Determine the [x, y] coordinate at the center of the cell enclosing the given text.  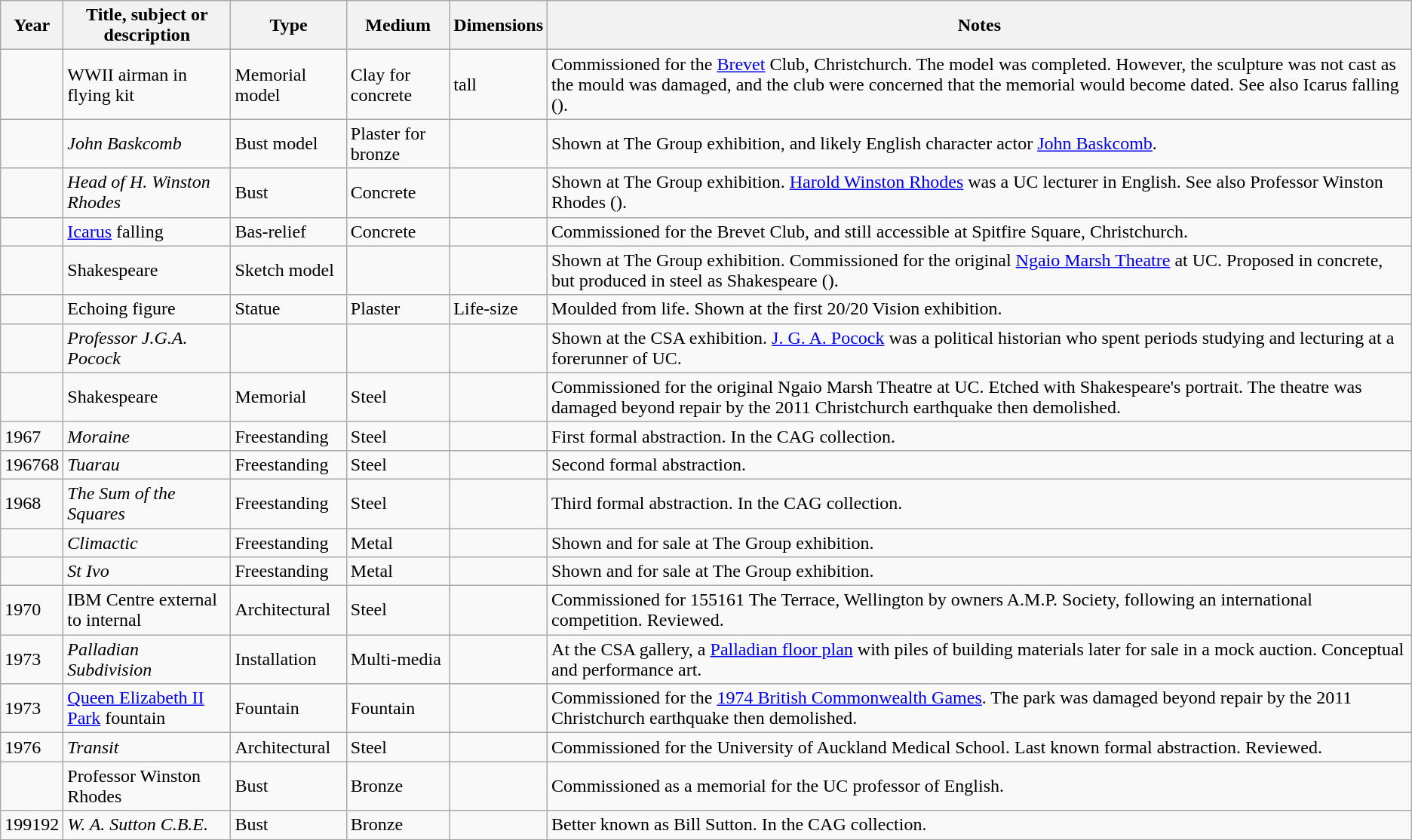
Commissioned as a memorial for the UC professor of English. [980, 786]
Professor J.G.A. Pocock [147, 348]
Notes [980, 26]
First formal abstraction. In the CAG collection. [980, 436]
Dimensions [499, 26]
St Ivo [147, 572]
Memorial [288, 397]
Icarus falling [147, 231]
Medium [398, 26]
IBM Centre external to internal [147, 611]
Commissioned for the Brevet Club, and still accessible at Spitfire Square, Christchurch. [980, 231]
Sketch model [288, 270]
Bust model [288, 143]
1968 [32, 504]
Queen Elizabeth II Park fountain [147, 709]
Bas-relief [288, 231]
1967 [32, 436]
Commissioned for the University of Auckland Medical School. Last known formal abstraction. Reviewed. [980, 747]
Statue [288, 309]
Life-size [499, 309]
Installation [288, 659]
196768 [32, 464]
Shown at the CSA exhibition. J. G. A. Pocock was a political historian who spent periods studying and lecturing at a forerunner of UC. [980, 348]
Professor Winston Rhodes [147, 786]
Plaster for bronze [398, 143]
Tuarau [147, 464]
Plaster [398, 309]
Second formal abstraction. [980, 464]
199192 [32, 825]
1970 [32, 611]
Transit [147, 747]
Head of H. Winston Rhodes [147, 193]
Better known as Bill Sutton. In the CAG collection. [980, 825]
Title, subject or description [147, 26]
Commissioned for the 1974 British Commonwealth Games. The park was damaged beyond repair by the 2011 Christchurch earthquake then demolished. [980, 709]
tall [499, 84]
Year [32, 26]
Clay for concrete [398, 84]
John Baskcomb [147, 143]
Third formal abstraction. In the CAG collection. [980, 504]
Commissioned for 155161 The Terrace, Wellington by owners A.M.P. Society, following an international competition. Reviewed. [980, 611]
Moulded from life. Shown at the first 20/20 Vision exhibition. [980, 309]
1976 [32, 747]
At the CSA gallery, a Palladian floor plan with piles of building materials later for sale in a mock auction. Conceptual and performance art. [980, 659]
W. A. Sutton C.B.E. [147, 825]
Moraine [147, 436]
Shown at The Group exhibition, and likely English character actor John Baskcomb. [980, 143]
Type [288, 26]
Climactic [147, 542]
The Sum of the Squares [147, 504]
Memorial model [288, 84]
Echoing figure [147, 309]
Palladian Subdivision [147, 659]
WWII airman in flying kit [147, 84]
Multi-media [398, 659]
Shown at The Group exhibition. Harold Winston Rhodes was a UC lecturer in English. See also Professor Winston Rhodes (). [980, 193]
